Extract the [x, y] coordinate from the center of the cell holding the provided text.  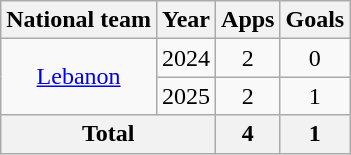
Year [186, 20]
Apps [248, 20]
Lebanon [79, 77]
0 [315, 58]
Total [108, 134]
National team [79, 20]
2024 [186, 58]
Goals [315, 20]
4 [248, 134]
2025 [186, 96]
